For the text-containing cell, return its midpoint in (X, Y) coordinate format. 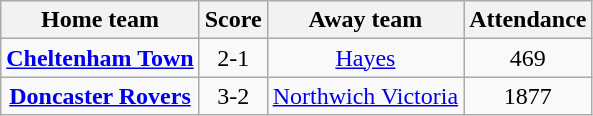
Hayes (365, 58)
469 (528, 58)
Cheltenham Town (100, 58)
Home team (100, 20)
Northwich Victoria (365, 96)
2-1 (233, 58)
1877 (528, 96)
Doncaster Rovers (100, 96)
Away team (365, 20)
Attendance (528, 20)
3-2 (233, 96)
Score (233, 20)
